For the text-containing cell, return its midpoint in (X, Y) coordinate format. 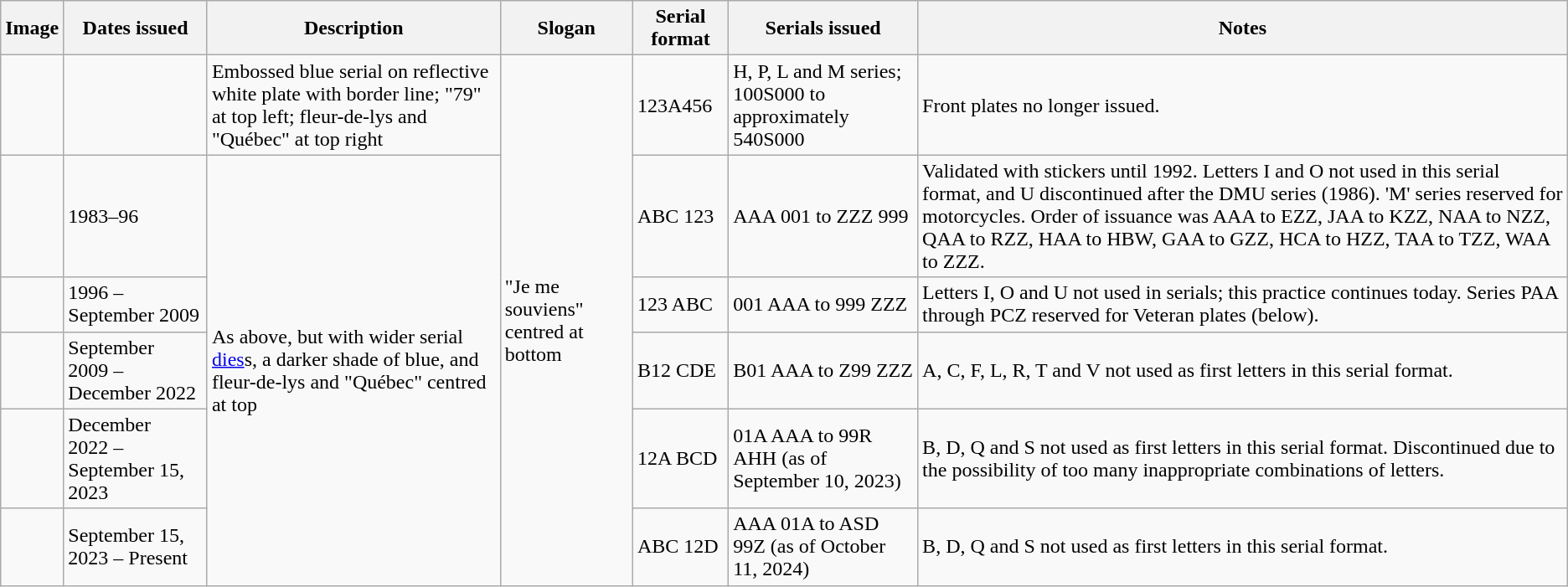
B, D, Q and S not used as first letters in this serial format. Discontinued due to the possibility of too many inappropriate combinations of letters. (1243, 459)
1996 – September 2009 (136, 305)
ABC 123 (680, 216)
B, D, Q and S not used as first letters in this serial format. (1243, 547)
"Je me souviens" centred at bottom (566, 320)
01A AAA to 99R AHH (as of September 10, 2023) (823, 459)
123A456 (680, 106)
12A BCD (680, 459)
AAA 001 to ZZZ 999 (823, 216)
Dates issued (136, 28)
Embossed blue serial on reflective white plate with border line; "79" at top left; fleur-de-lys and "Québec" at top right (353, 106)
123 ABC (680, 305)
AAA 01A to ASD 99Z (as of October 11, 2024) (823, 547)
Image (32, 28)
Serial format (680, 28)
B01 AAA to Z99 ZZZ (823, 370)
Slogan (566, 28)
Serials issued (823, 28)
A, C, F, L, R, T and V not used as first letters in this serial format. (1243, 370)
Front plates no longer issued. (1243, 106)
December 2022 – September 15, 2023 (136, 459)
September 15, 2023 – Present (136, 547)
September 2009 – December 2022 (136, 370)
001 AAA to 999 ZZZ (823, 305)
B12 CDE (680, 370)
H, P, L and M series;100S000 to approximately 540S000 (823, 106)
Notes (1243, 28)
1983–96 (136, 216)
Description (353, 28)
ABC 12D (680, 547)
Letters I, O and U not used in serials; this practice continues today. Series PAA through PCZ reserved for Veteran plates (below). (1243, 305)
As above, but with wider serial diess, a darker shade of blue, and fleur-de-lys and "Québec" centred at top (353, 370)
